Scan for the cell matching the given text and deliver its (X, Y) coordinate at center. 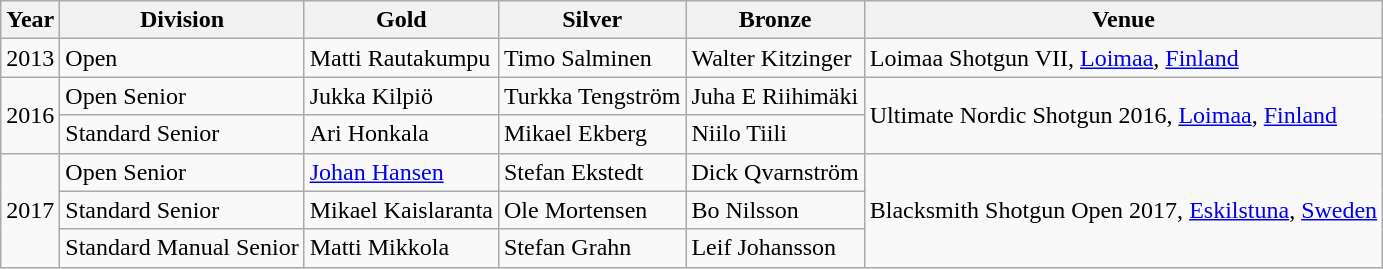
2013 (30, 58)
Bronze (775, 20)
Bo Nilsson (775, 210)
Blacksmith Shotgun Open 2017, Eskilstuna, Sweden (1123, 210)
Gold (401, 20)
Dick Qvarnström (775, 172)
Turkka Tengström (592, 96)
2017 (30, 210)
Jukka Kilpiö (401, 96)
Mikael Kaislaranta (401, 210)
Mikael Ekberg (592, 134)
Loimaa Shotgun VII, Loimaa, Finland (1123, 58)
Ole Mortensen (592, 210)
Timo Salminen (592, 58)
Matti Mikkola (401, 248)
Year (30, 20)
Stefan Grahn (592, 248)
Niilo Tiili (775, 134)
Open (182, 58)
Leif Johansson (775, 248)
Silver (592, 20)
Stefan Ekstedt (592, 172)
Division (182, 20)
Matti Rautakumpu (401, 58)
Walter Kitzinger (775, 58)
Ari Honkala (401, 134)
2016 (30, 115)
Ultimate Nordic Shotgun 2016, Loimaa, Finland (1123, 115)
Juha E Riihimäki (775, 96)
Venue (1123, 20)
Johan Hansen (401, 172)
Standard Manual Senior (182, 248)
